Detect which cell encompasses the target text, then output its [x, y] center coordinate. 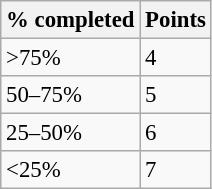
4 [176, 58]
50–75% [70, 95]
Points [176, 20]
5 [176, 95]
25–50% [70, 133]
6 [176, 133]
<25% [70, 170]
>75% [70, 58]
% completed [70, 20]
7 [176, 170]
